Output the (x, y) coordinate of the center of the cell containing the given text.  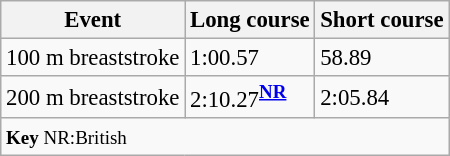
100 m breaststroke (93, 58)
2:05.84 (382, 97)
2:10.27NR (250, 97)
Long course (250, 20)
1:00.57 (250, 58)
58.89 (382, 58)
200 m breaststroke (93, 97)
Short course (382, 20)
Event (93, 20)
Key NR:British (225, 137)
